Determine the (x, y) coordinate at the center of the cell enclosing the given text.  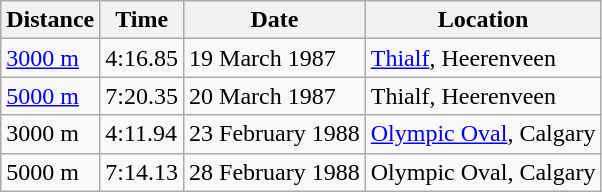
20 March 1987 (275, 96)
19 March 1987 (275, 58)
4:11.94 (142, 134)
7:14.13 (142, 172)
7:20.35 (142, 96)
Distance (50, 20)
Location (483, 20)
4:16.85 (142, 58)
28 February 1988 (275, 172)
Time (142, 20)
Date (275, 20)
23 February 1988 (275, 134)
